Output the [X, Y] coordinate of the center of the cell containing the given text.  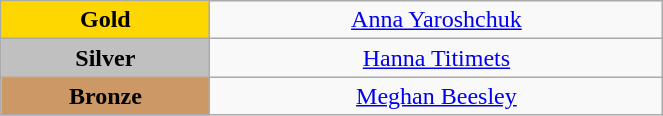
Gold [106, 20]
Bronze [106, 96]
Hanna Titimets [436, 58]
Meghan Beesley [436, 96]
Anna Yaroshchuk [436, 20]
Silver [106, 58]
